Identify which cell holds the provided text, then report its (X, Y) central coordinate. 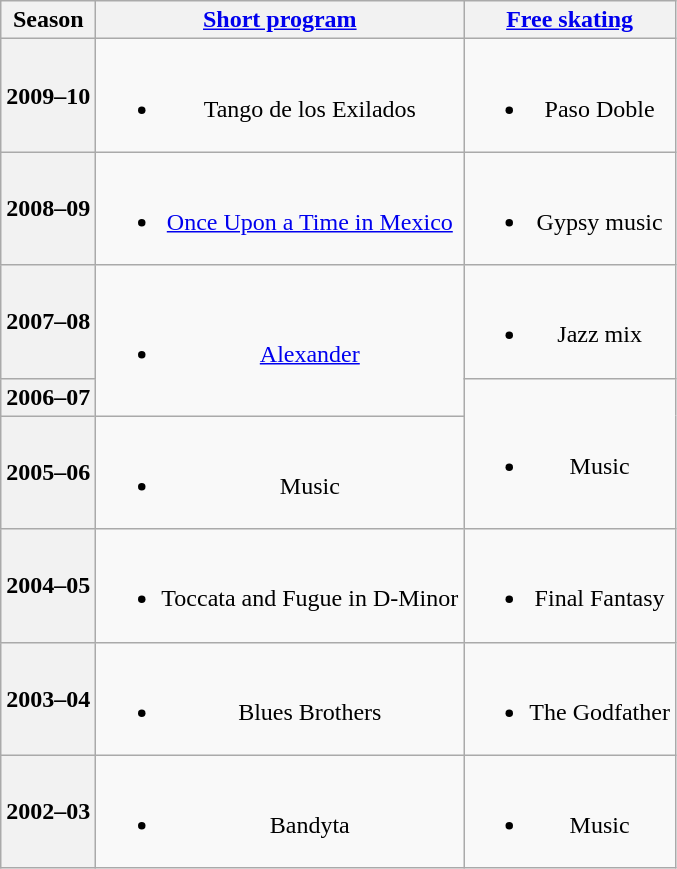
The Godfather (570, 698)
Short program (280, 20)
Season (48, 20)
Toccata and Fugue in D-Minor (280, 586)
Once Upon a Time in Mexico (280, 208)
Paso Doble (570, 96)
2009–10 (48, 96)
2003–04 (48, 698)
2006–07 (48, 397)
Gypsy music (570, 208)
Bandyta (280, 812)
2004–05 (48, 586)
Free skating (570, 20)
Alexander (280, 340)
2002–03 (48, 812)
Final Fantasy (570, 586)
Blues Brothers (280, 698)
2008–09 (48, 208)
2007–08 (48, 322)
2005–06 (48, 472)
Tango de los Exilados (280, 96)
Jazz mix (570, 322)
